For the text-containing cell, return its midpoint in (X, Y) coordinate format. 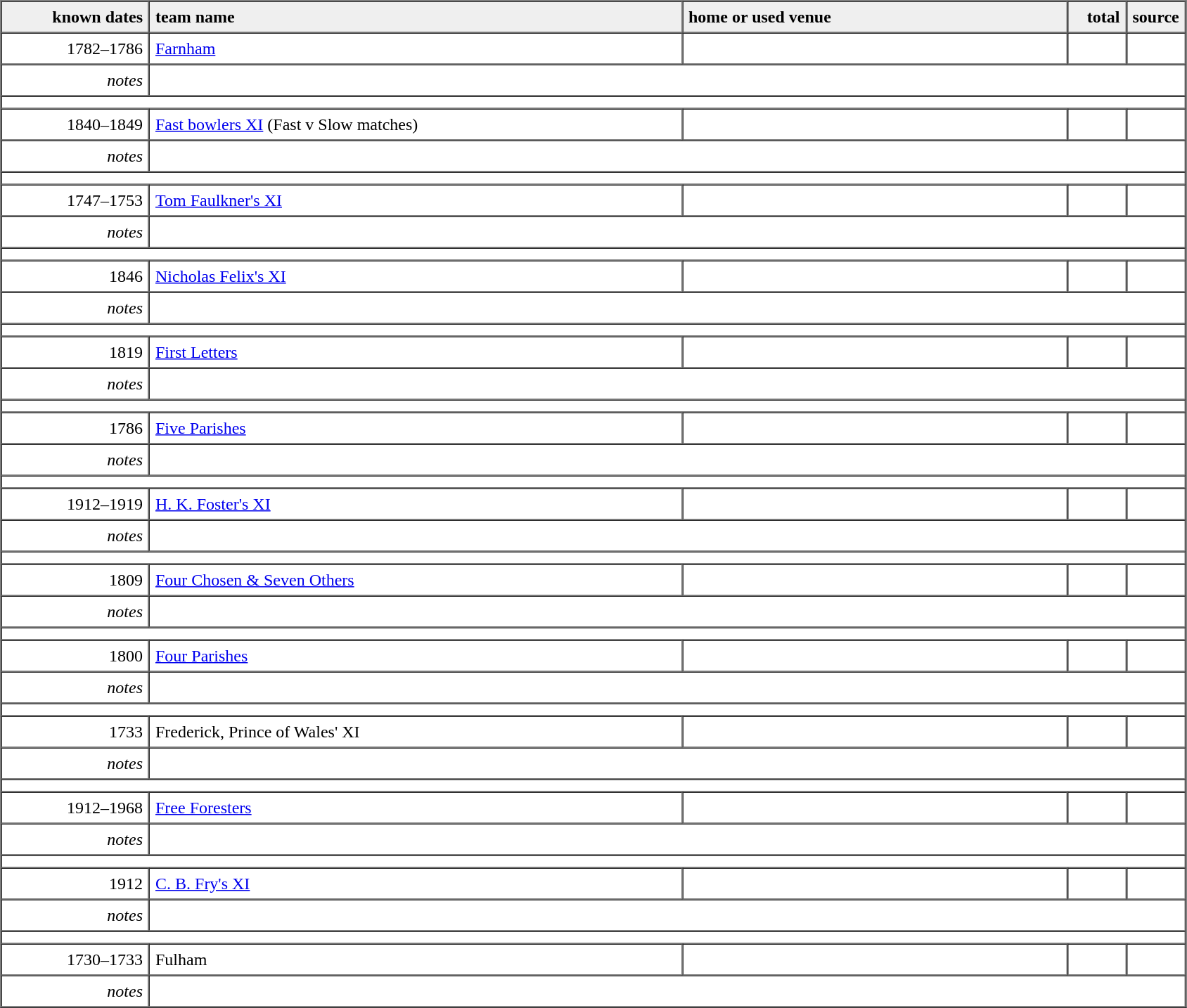
Four Parishes (416, 655)
1730–1733 (76, 959)
1912–1919 (76, 503)
First Letters (416, 351)
Five Parishes (416, 427)
Four Chosen & Seven Others (416, 579)
1912–1968 (76, 807)
1786 (76, 427)
Frederick, Prince of Wales' XI (416, 731)
1809 (76, 579)
total (1096, 17)
1846 (76, 276)
1733 (76, 731)
H. K. Foster's XI (416, 503)
1912 (76, 883)
1747–1753 (76, 200)
source (1155, 17)
Free Foresters (416, 807)
team name (416, 17)
1782–1786 (76, 48)
home or used venue (875, 17)
1819 (76, 351)
1840–1849 (76, 124)
Nicholas Felix's XI (416, 276)
1800 (76, 655)
C. B. Fry's XI (416, 883)
Tom Faulkner's XI (416, 200)
known dates (76, 17)
Fulham (416, 959)
Farnham (416, 48)
Fast bowlers XI (Fast v Slow matches) (416, 124)
